Identify which cell holds the provided text, then report its (X, Y) central coordinate. 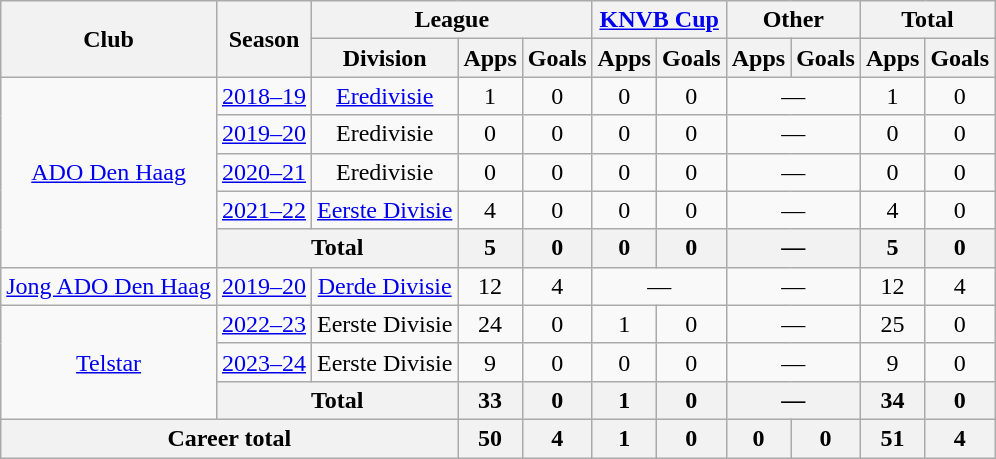
Jong ADO Den Haag (109, 286)
Career total (230, 438)
2023–24 (264, 362)
50 (490, 438)
Season (264, 39)
2022–23 (264, 324)
ADO Den Haag (109, 172)
51 (892, 438)
Derde Divisie (385, 286)
25 (892, 324)
League (452, 20)
2020–21 (264, 172)
33 (490, 400)
KNVB Cup (659, 20)
34 (892, 400)
2021–22 (264, 210)
Telstar (109, 362)
Division (385, 58)
24 (490, 324)
2018–19 (264, 96)
Other (793, 20)
Club (109, 39)
